Find where the given text appears and provide that cell's center as (x, y) coordinate. 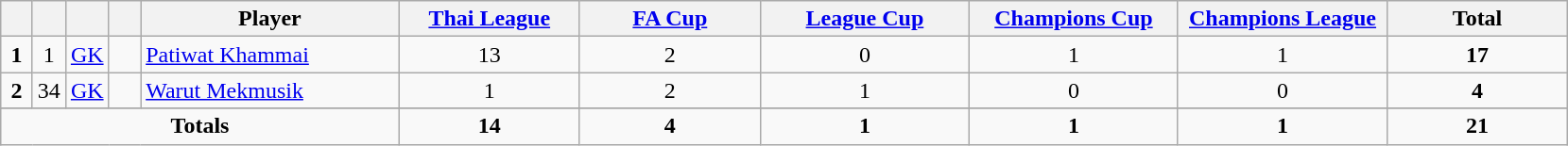
Patiwat Khammai (270, 55)
Warut Mekmusik (270, 90)
Totals (200, 126)
17 (1478, 55)
League Cup (864, 19)
FA Cup (669, 19)
Champions Cup (1074, 19)
Total (1478, 19)
Thai League (490, 19)
34 (49, 90)
13 (490, 55)
21 (1478, 126)
14 (490, 126)
Player (270, 19)
Champions League (1282, 19)
